Determine the (X, Y) coordinate at the center of the cell enclosing the given text.  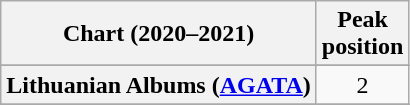
Peakposition (362, 34)
Chart (2020–2021) (159, 34)
Lithuanian Albums (AGATA) (159, 85)
2 (362, 85)
